Pinpoint the cell where the given text exists, returning its (X, Y) midpoint coordinate. 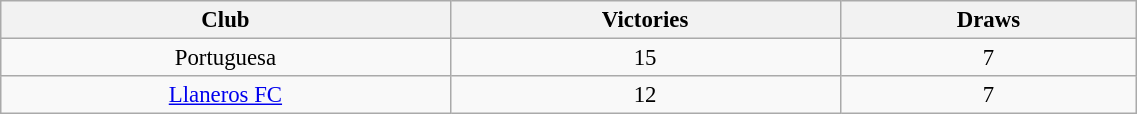
Portuguesa (226, 58)
Draws (988, 20)
12 (645, 95)
Llaneros FC (226, 95)
Club (226, 20)
Victories (645, 20)
15 (645, 58)
